Detect which cell encompasses the target text, then output its [X, Y] center coordinate. 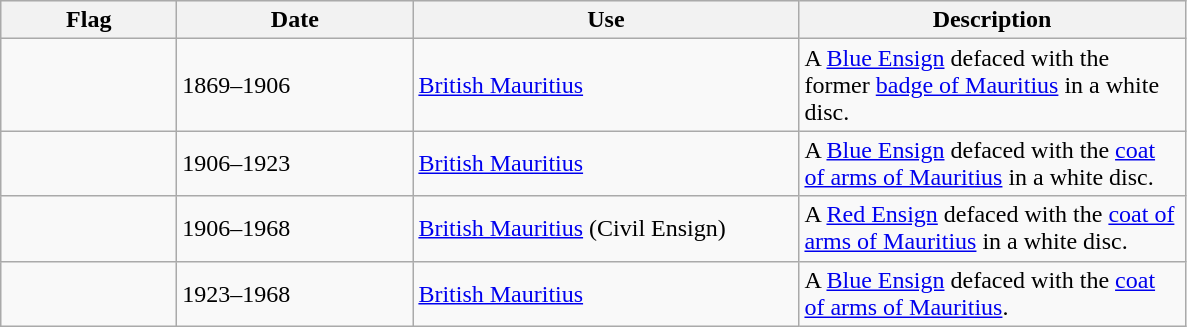
1869–1906 [295, 85]
A Blue Ensign defaced with the former badge of Mauritius in a white disc. [992, 85]
Flag [89, 20]
1906–1923 [295, 164]
British Mauritius (Civil Ensign) [606, 228]
A Blue Ensign defaced with the coat of arms of Mauritius. [992, 294]
1906–1968 [295, 228]
1923–1968 [295, 294]
Description [992, 20]
A Blue Ensign defaced with the coat of arms of Mauritius in a white disc. [992, 164]
Date [295, 20]
A Red Ensign defaced with the coat of arms of Mauritius in a white disc. [992, 228]
Use [606, 20]
